Capture the cell that displays the provided text and extract its [x, y] central coordinate. 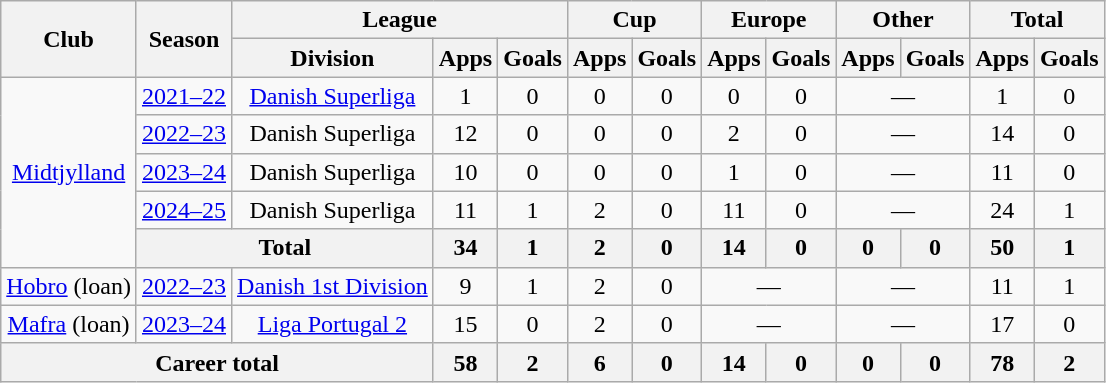
Hobro (loan) [69, 286]
50 [1002, 248]
Danish 1st Division [333, 286]
6 [599, 362]
Season [184, 39]
Club [69, 39]
34 [465, 248]
17 [1002, 324]
24 [1002, 210]
58 [465, 362]
2024–25 [184, 210]
12 [465, 134]
2021–22 [184, 96]
10 [465, 172]
9 [465, 286]
Career total [218, 362]
Liga Portugal 2 [333, 324]
Other [903, 20]
Midtjylland [69, 172]
League [400, 20]
15 [465, 324]
Europe [769, 20]
Division [333, 58]
78 [1002, 362]
Cup [634, 20]
Mafra (loan) [69, 324]
